Determine the (x, y) coordinate at the center of the cell enclosing the given text.  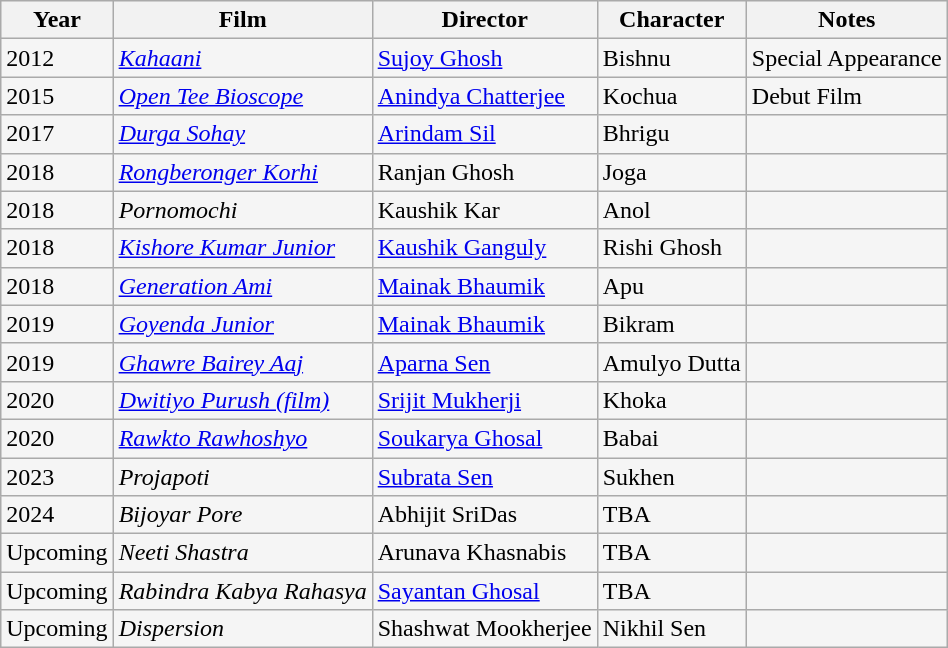
Kaushik Ganguly (484, 248)
Notes (846, 20)
Soukarya Ghosal (484, 438)
Special Appearance (846, 58)
Film (242, 20)
Projapoti (242, 477)
Bijoyar Pore (242, 515)
Aparna Sen (484, 362)
2015 (57, 96)
Dispersion (242, 629)
Khoka (672, 400)
Durga Sohay (242, 134)
Director (484, 20)
Debut Film (846, 96)
Subrata Sen (484, 477)
Rawkto Rawhoshyo (242, 438)
Nikhil Sen (672, 629)
Open Tee Bioscope (242, 96)
Sujoy Ghosh (484, 58)
Kishore Kumar Junior (242, 248)
Shashwat Mookherjee (484, 629)
Amulyo Dutta (672, 362)
Kochua (672, 96)
Apu (672, 286)
Abhijit SriDas (484, 515)
Kaushik Kar (484, 210)
Anindya Chatterjee (484, 96)
Bikram (672, 324)
Bhrigu (672, 134)
Ranjan Ghosh (484, 172)
Arindam Sil (484, 134)
Neeti Shastra (242, 553)
Pornomochi (242, 210)
Generation Ami (242, 286)
Srijit Mukherji (484, 400)
2012 (57, 58)
Joga (672, 172)
Kahaani (242, 58)
Anol (672, 210)
Sayantan Ghosal (484, 591)
2017 (57, 134)
2024 (57, 515)
Bishnu (672, 58)
Rabindra Kabya Rahasya (242, 591)
Arunava Khasnabis (484, 553)
Dwitiyo Purush (film) (242, 400)
2023 (57, 477)
Ghawre Bairey Aaj (242, 362)
Sukhen (672, 477)
Rishi Ghosh (672, 248)
Goyenda Junior (242, 324)
Character (672, 20)
Year (57, 20)
Babai (672, 438)
Rongberonger Korhi (242, 172)
